Determine the (X, Y) coordinate at the center of the cell enclosing the given text.  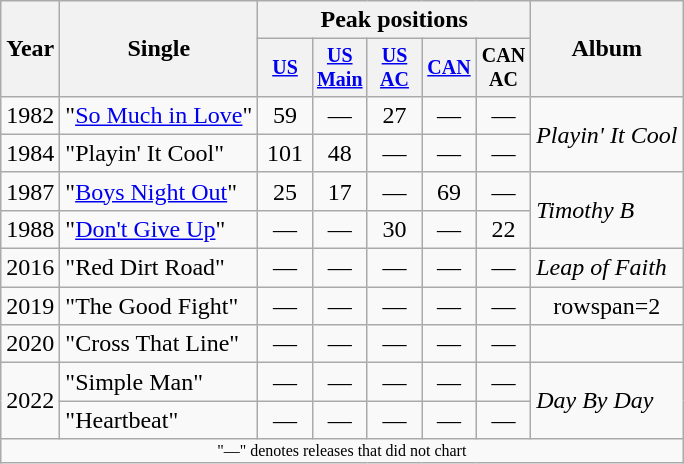
Peak positions (394, 20)
22 (503, 229)
Leap of Faith (607, 268)
"Red Dirt Road" (159, 268)
2019 (30, 306)
1987 (30, 191)
2022 (30, 401)
Year (30, 49)
2016 (30, 268)
US (285, 68)
59 (285, 115)
101 (285, 153)
CAN AC (503, 68)
"So Much in Love" (159, 115)
48 (340, 153)
Day By Day (607, 401)
2020 (30, 344)
"—" denotes releases that did not chart (342, 451)
1988 (30, 229)
"Don't Give Up" (159, 229)
"Boys Night Out" (159, 191)
Playin' It Cool (607, 134)
Timothy B (607, 210)
CAN (449, 68)
30 (394, 229)
"Simple Man" (159, 382)
"Cross That Line" (159, 344)
US Main (340, 68)
27 (394, 115)
"The Good Fight" (159, 306)
1984 (30, 153)
25 (285, 191)
"Playin' It Cool" (159, 153)
"Heartbeat" (159, 420)
1982 (30, 115)
Album (607, 49)
rowspan=2 (607, 306)
US AC (394, 68)
17 (340, 191)
Single (159, 49)
69 (449, 191)
